Extract the (X, Y) coordinate from the center of the cell holding the provided text.  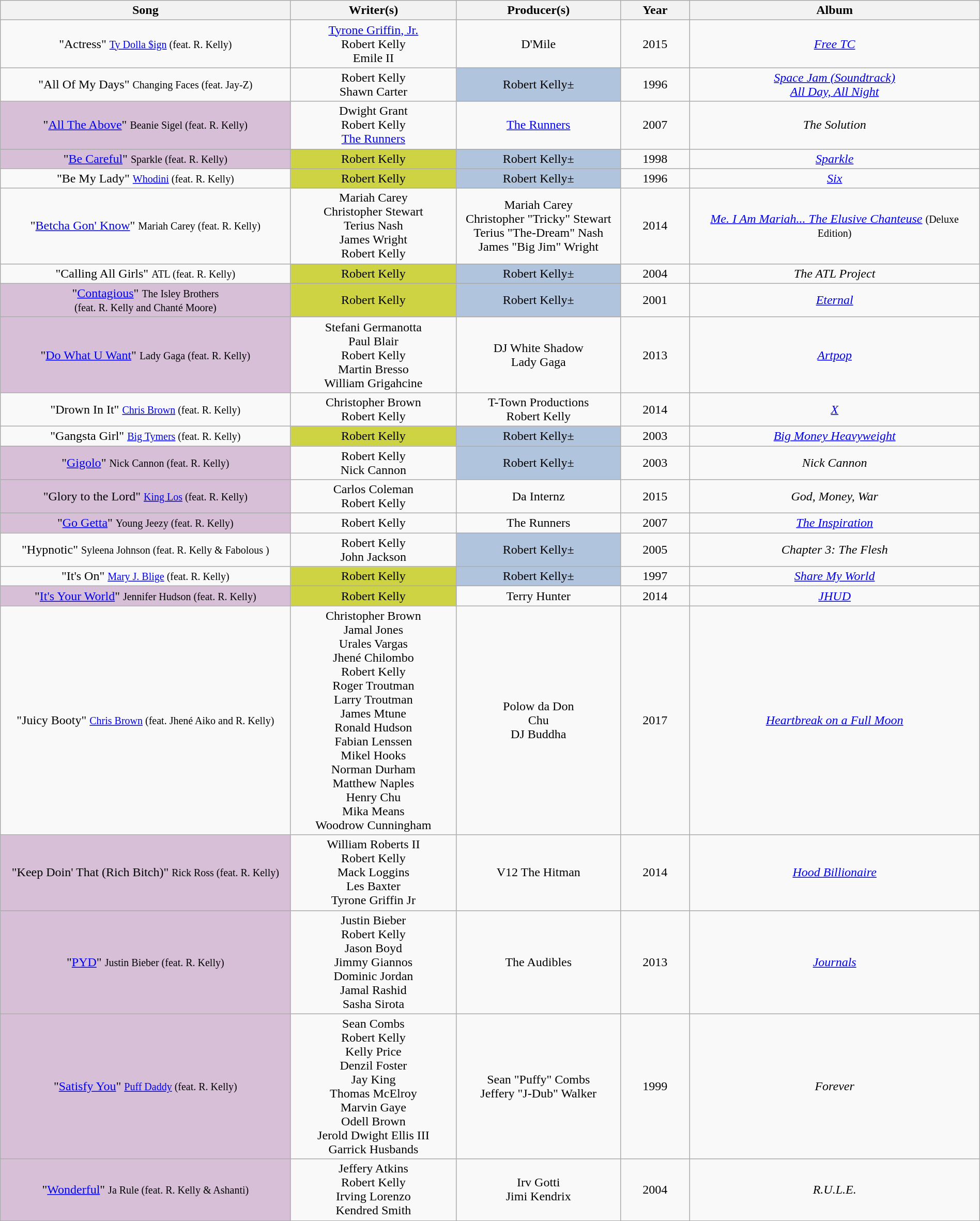
William Roberts IIRobert Kelly Mack Loggins Les Baxter Tyrone Griffin Jr (373, 873)
"Glory to the Lord" King Los (feat. R. Kelly) (146, 496)
Tyrone Griffin, Jr.Robert KellyEmile II (373, 44)
"PYD" Justin Bieber (feat. R. Kelly) (146, 962)
"Be Careful" Sparkle (feat. R. Kelly) (146, 159)
Terry Hunter (539, 596)
Jeffery AtkinsRobert KellyIrving LorenzoKendred Smith (373, 1190)
"It's On" Mary J. Blige (feat. R. Kelly) (146, 576)
"Do What U Want" Lady Gaga (feat. R. Kelly) (146, 355)
Mariah CareyChristopher StewartTerius NashJames WrightRobert Kelly (373, 226)
Da Internz (539, 496)
"It's Your World" Jennifer Hudson (feat. R. Kelly) (146, 596)
Artpop (834, 355)
"Actress" Ty Dolla $ign (feat. R. Kelly) (146, 44)
Irv GottiJimi Kendrix (539, 1190)
Song (146, 10)
"All Of My Days" Changing Faces (feat. Jay-Z) (146, 85)
JHUD (834, 596)
"Juicy Booty" Chris Brown (feat. Jhené Aiko and R. Kelly) (146, 721)
Polow da DonChuDJ Buddha (539, 721)
Free TC (834, 44)
Producer(s) (539, 10)
Heartbreak on a Full Moon (834, 721)
Nick Cannon (834, 462)
Robert KellyShawn Carter (373, 85)
Chapter 3: The Flesh (834, 550)
"Wonderful" Ja Rule (feat. R. Kelly & Ashanti) (146, 1190)
Robert KellyNick Cannon (373, 462)
Dwight GrantRobert KellyThe Runners (373, 125)
2001 (655, 300)
Stefani GermanottaPaul BlairRobert KellyMartin Bresso William Grigahcine (373, 355)
Forever (834, 1087)
"Go Getta" Young Jeezy (feat. R. Kelly) (146, 523)
Six (834, 178)
Year (655, 10)
R.U.L.E. (834, 1190)
Writer(s) (373, 10)
Carlos ColemanRobert Kelly (373, 496)
Christopher BrownRobert Kelly (373, 409)
"Drown In It" Chris Brown (feat. R. Kelly) (146, 409)
The Inspiration (834, 523)
The Audibles (539, 962)
"Gigolo" Nick Cannon (feat. R. Kelly) (146, 462)
The ATL Project (834, 273)
Robert KellyJohn Jackson (373, 550)
Mariah CareyChristopher "Tricky" StewartTerius "The-Dream" NashJames "Big Jim" Wright (539, 226)
2017 (655, 721)
Journals (834, 962)
"Keep Doin' That (Rich Bitch)" Rick Ross (feat. R. Kelly) (146, 873)
"Contagious" The Isley Brothers (feat. R. Kelly and Chanté Moore) (146, 300)
V12 The Hitman (539, 873)
2005 (655, 550)
The Solution (834, 125)
"Betcha Gon' Know" Mariah Carey (feat. R. Kelly) (146, 226)
"Hypnotic" Syleena Johnson (feat. R. Kelly & Fabolous ) (146, 550)
1999 (655, 1087)
Space Jam (Soundtrack)All Day, All Night (834, 85)
T-Town ProductionsRobert Kelly (539, 409)
Eternal (834, 300)
D'Mile (539, 44)
Album (834, 10)
DJ White ShadowLady Gaga (539, 355)
Share My World (834, 576)
"Be My Lady" Whodini (feat. R. Kelly) (146, 178)
"All The Above" Beanie Sigel (feat. R. Kelly) (146, 125)
Me. I Am Mariah... The Elusive Chanteuse (Deluxe Edition) (834, 226)
Hood Billionaire (834, 873)
1998 (655, 159)
Sean CombsRobert KellyKelly PriceDenzil FosterJay KingThomas McElroyMarvin GayeOdell BrownJerold Dwight Ellis III Garrick Husbands (373, 1087)
X (834, 409)
Sparkle (834, 159)
Justin BieberRobert KellyJason BoydJimmy GiannosDominic JordanJamal RashidSasha Sirota (373, 962)
God, Money, War (834, 496)
"Calling All Girls" ATL (feat. R. Kelly) (146, 273)
"Satisfy You" Puff Daddy (feat. R. Kelly) (146, 1087)
1997 (655, 576)
Big Money Heavyweight (834, 436)
"Gangsta Girl" Big Tymers (feat. R. Kelly) (146, 436)
Sean "Puffy" CombsJeffery "J-Dub" Walker (539, 1087)
